For the text-containing cell, return its midpoint in (x, y) coordinate format. 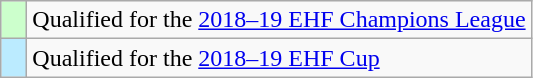
Qualified for the 2018–19 EHF Cup (279, 58)
Qualified for the 2018–19 EHF Champions League (279, 20)
